Scan for the cell matching the given text and deliver its [X, Y] coordinate at center. 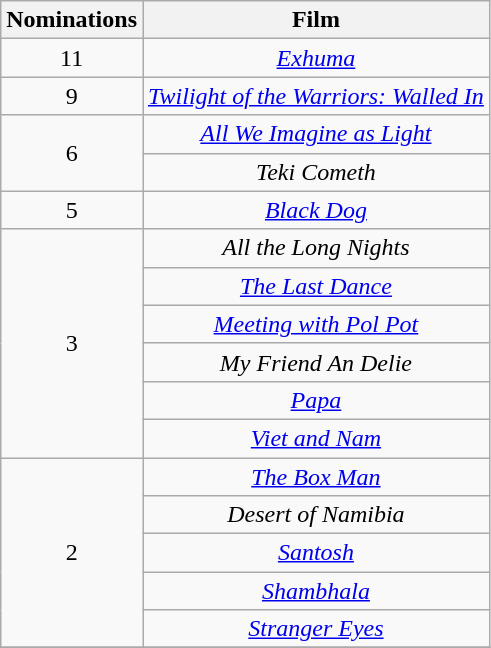
Shambhala [316, 591]
Nominations [72, 20]
My Friend An Delie [316, 362]
2 [72, 553]
Desert of Namibia [316, 515]
Meeting with Pol Pot [316, 324]
Papa [316, 400]
Film [316, 20]
Exhuma [316, 58]
Black Dog [316, 210]
5 [72, 210]
9 [72, 96]
The Box Man [316, 477]
All the Long Nights [316, 248]
3 [72, 343]
6 [72, 153]
Viet and Nam [316, 438]
All We Imagine as Light [316, 134]
The Last Dance [316, 286]
Teki Cometh [316, 172]
Stranger Eyes [316, 629]
Twilight of the Warriors: Walled In [316, 96]
Santosh [316, 553]
11 [72, 58]
